Identify which cell holds the provided text, then report its [x, y] central coordinate. 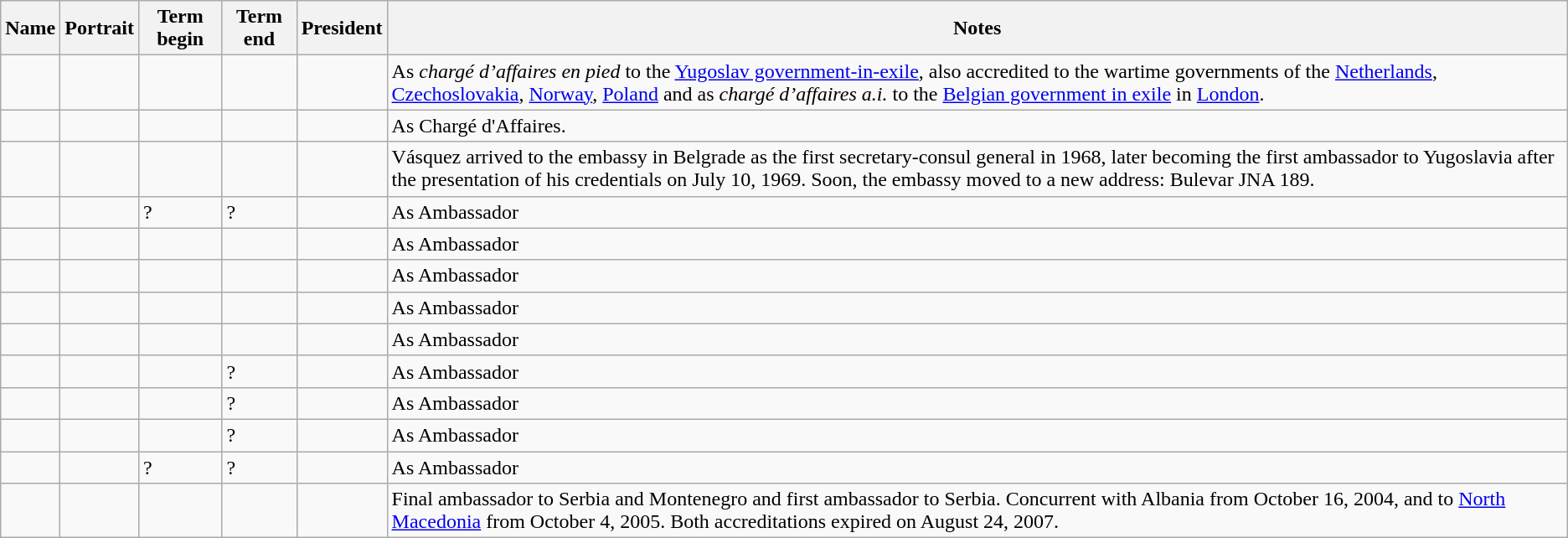
President [342, 28]
As Chargé d'Affaires. [977, 126]
Term end [260, 28]
Portrait [100, 28]
Notes [977, 28]
Name [30, 28]
Term begin [179, 28]
